Extract the [x, y] coordinate from the center of the cell holding the provided text.  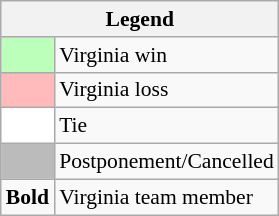
Tie [166, 126]
Virginia loss [166, 90]
Legend [140, 19]
Virginia team member [166, 197]
Postponement/Cancelled [166, 162]
Virginia win [166, 55]
Bold [28, 197]
